Provide the (x, y) coordinate of the cell's center where the given text is located.  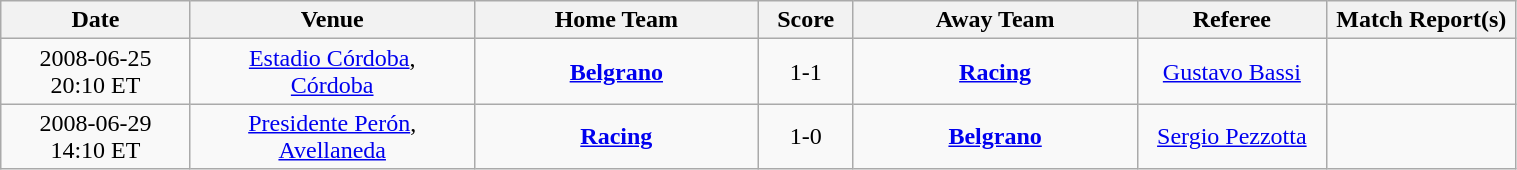
Score (806, 20)
Match Report(s) (1422, 20)
Away Team (995, 20)
1-1 (806, 72)
Date (96, 20)
Referee (1232, 20)
Gustavo Bassi (1232, 72)
2008-06-25 20:10 ET (96, 72)
Sergio Pezzotta (1232, 136)
Venue (332, 20)
Estadio Córdoba, Córdoba (332, 72)
Home Team (616, 20)
2008-06-29 14:10 ET (96, 136)
Presidente Perón, Avellaneda (332, 136)
1-0 (806, 136)
